Return [X, Y] of the center of cell containing provided text 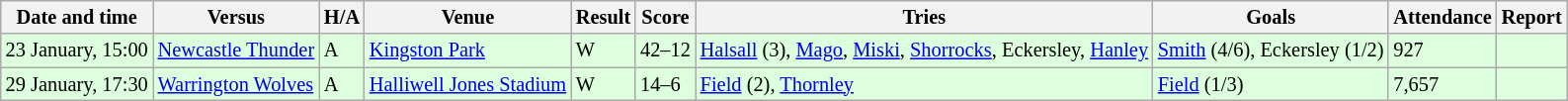
Kingston Park [468, 50]
Report [1531, 17]
Newcastle Thunder [236, 50]
Goals [1271, 17]
42–12 [666, 50]
Warrington Wolves [236, 84]
H/A [342, 17]
23 January, 15:00 [77, 50]
7,657 [1443, 84]
927 [1443, 50]
14–6 [666, 84]
Halsall (3), Mago, Miski, Shorrocks, Eckersley, Hanley [925, 50]
Attendance [1443, 17]
Field (1/3) [1271, 84]
Result [603, 17]
Field (2), Thornley [925, 84]
Date and time [77, 17]
Halliwell Jones Stadium [468, 84]
Smith (4/6), Eckersley (1/2) [1271, 50]
29 January, 17:30 [77, 84]
Venue [468, 17]
Score [666, 17]
Tries [925, 17]
Versus [236, 17]
